Pinpoint the cell where the given text exists, returning its (x, y) midpoint coordinate. 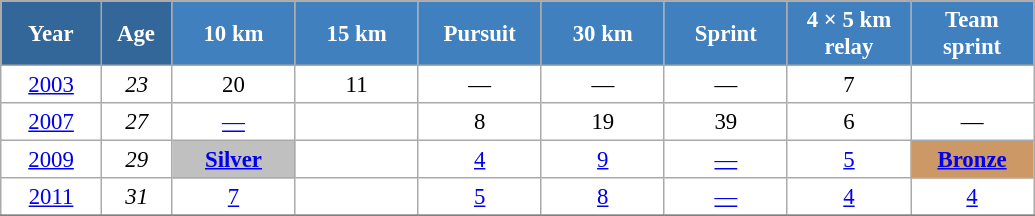
Sprint (726, 34)
Pursuit (480, 34)
2009 (52, 160)
19 (602, 122)
29 (136, 160)
Year (52, 34)
31 (136, 197)
20 (234, 85)
30 km (602, 34)
39 (726, 122)
27 (136, 122)
2011 (52, 197)
Team sprint (972, 34)
23 (136, 85)
2003 (52, 85)
6 (848, 122)
Bronze (972, 160)
Age (136, 34)
4 × 5 km relay (848, 34)
9 (602, 160)
15 km (356, 34)
Silver (234, 160)
2007 (52, 122)
10 km (234, 34)
11 (356, 85)
